Determine the (x, y) coordinate at the center of the cell enclosing the given text.  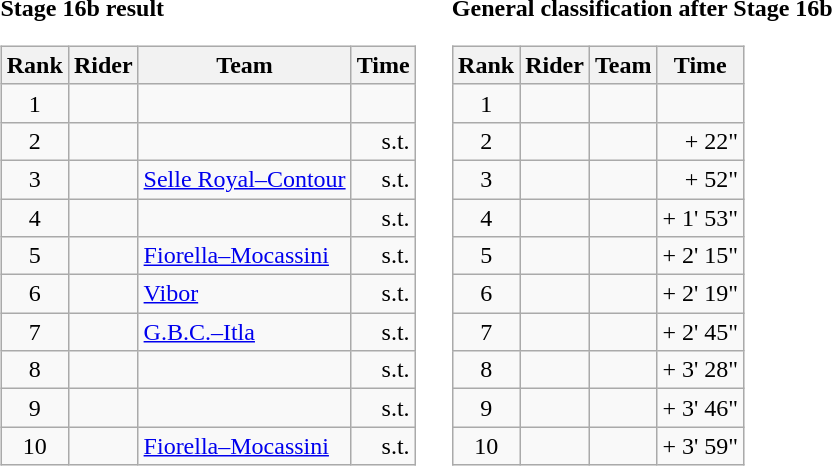
+ 3' 59" (700, 446)
+ 1' 53" (700, 217)
+ 3' 46" (700, 408)
+ 2' 15" (700, 256)
Selle Royal–Contour (244, 179)
G.B.C.–Itla (244, 332)
Vibor (244, 294)
+ 2' 19" (700, 294)
+ 52" (700, 179)
+ 3' 28" (700, 370)
+ 22" (700, 141)
+ 2' 45" (700, 332)
